Identify which cell holds the provided text, then report its [x, y] central coordinate. 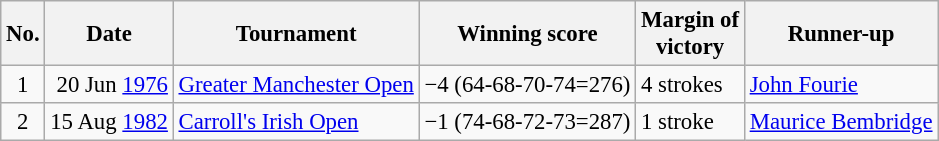
Tournament [296, 34]
Winning score [528, 34]
20 Jun 1976 [109, 85]
Margin ofvictory [690, 34]
No. [23, 34]
4 strokes [690, 85]
John Fourie [840, 85]
−4 (64-68-70-74=276) [528, 85]
Greater Manchester Open [296, 85]
Maurice Bembridge [840, 122]
2 [23, 122]
1 stroke [690, 122]
Carroll's Irish Open [296, 122]
15 Aug 1982 [109, 122]
Date [109, 34]
Runner-up [840, 34]
1 [23, 85]
−1 (74-68-72-73=287) [528, 122]
